Provide the (X, Y) coordinate of the cell's center where the given text is located.  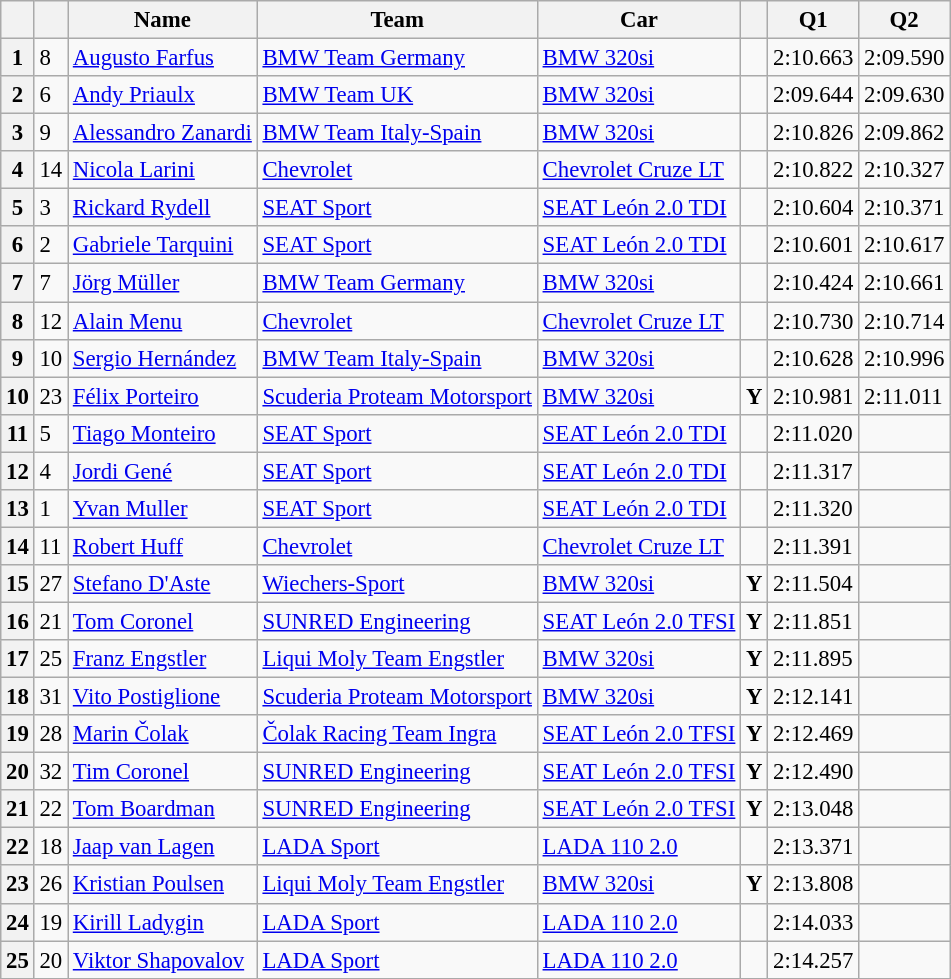
2:10.826 (814, 133)
2:13.808 (814, 885)
2:10.628 (814, 358)
2:10.327 (904, 170)
Nicola Larini (163, 170)
2:14.033 (814, 922)
Jörg Müller (163, 283)
Q2 (904, 20)
Tiago Monteiro (163, 433)
2:11.011 (904, 396)
2:10.604 (814, 208)
31 (50, 697)
24 (18, 922)
Robert Huff (163, 546)
2:10.617 (904, 245)
2:12.141 (814, 697)
Augusto Farfus (163, 58)
2:13.371 (814, 847)
Kirill Ladygin (163, 922)
Name (163, 20)
Franz Engstler (163, 659)
2:10.661 (904, 283)
Marin Čolak (163, 734)
Tim Coronel (163, 772)
2:11.317 (814, 471)
2:09.862 (904, 133)
Gabriele Tarquini (163, 245)
2:09.644 (814, 95)
2:09.590 (904, 58)
26 (50, 885)
Alain Menu (163, 321)
Tom Boardman (163, 809)
Car (638, 20)
2:10.730 (814, 321)
Wiechers-Sport (397, 584)
Čolak Racing Team Ingra (397, 734)
2:11.320 (814, 509)
Jordi Gené (163, 471)
Team (397, 20)
2:11.391 (814, 546)
2:11.020 (814, 433)
2:12.469 (814, 734)
16 (18, 621)
Kristian Poulsen (163, 885)
2:11.851 (814, 621)
2:11.504 (814, 584)
Tom Coronel (163, 621)
Andy Priaulx (163, 95)
Q1 (814, 20)
Yvan Muller (163, 509)
2:10.714 (904, 321)
17 (18, 659)
15 (18, 584)
Jaap van Lagen (163, 847)
2:10.424 (814, 283)
2:14.257 (814, 960)
2:10.981 (814, 396)
BMW Team UK (397, 95)
Sergio Hernández (163, 358)
2:10.996 (904, 358)
2:10.601 (814, 245)
32 (50, 772)
Stefano D'Aste (163, 584)
13 (18, 509)
2:11.895 (814, 659)
2:10.663 (814, 58)
28 (50, 734)
2:10.371 (904, 208)
Rickard Rydell (163, 208)
Félix Porteiro (163, 396)
Vito Postiglione (163, 697)
2:10.822 (814, 170)
Alessandro Zanardi (163, 133)
2:13.048 (814, 809)
27 (50, 584)
Viktor Shapovalov (163, 960)
2:12.490 (814, 772)
2:09.630 (904, 95)
